Search for the cell housing the specified text and yield its (x, y) center coordinate. 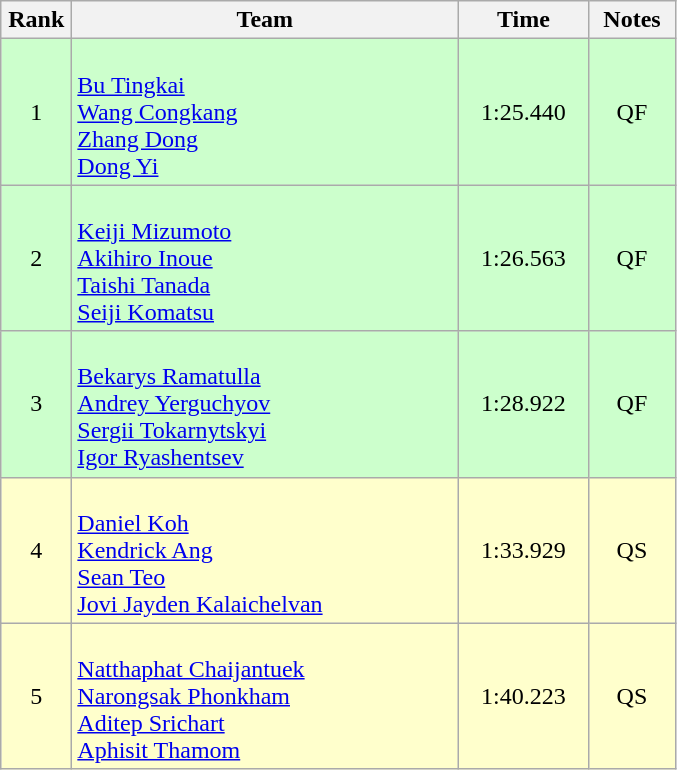
1:26.563 (524, 258)
2 (36, 258)
1 (36, 112)
1:28.922 (524, 404)
Bu TingkaiWang CongkangZhang DongDong Yi (265, 112)
Time (524, 20)
3 (36, 404)
5 (36, 696)
Natthaphat ChaijantuekNarongsak PhonkhamAditep SrichartAphisit Thamom (265, 696)
Notes (632, 20)
1:40.223 (524, 696)
4 (36, 550)
1:25.440 (524, 112)
Keiji MizumotoAkihiro InoueTaishi TanadaSeiji Komatsu (265, 258)
Daniel KohKendrick AngSean TeoJovi Jayden Kalaichelvan (265, 550)
Team (265, 20)
1:33.929 (524, 550)
Bekarys RamatullaAndrey YerguchyovSergii TokarnytskyiIgor Ryashentsev (265, 404)
Rank (36, 20)
